Identify which cell holds the provided text, then report its [X, Y] central coordinate. 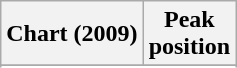
Chart (2009) [72, 34]
Peakposition [189, 34]
